From the cell containing the given text, extract its center point as [x, y] coordinate. 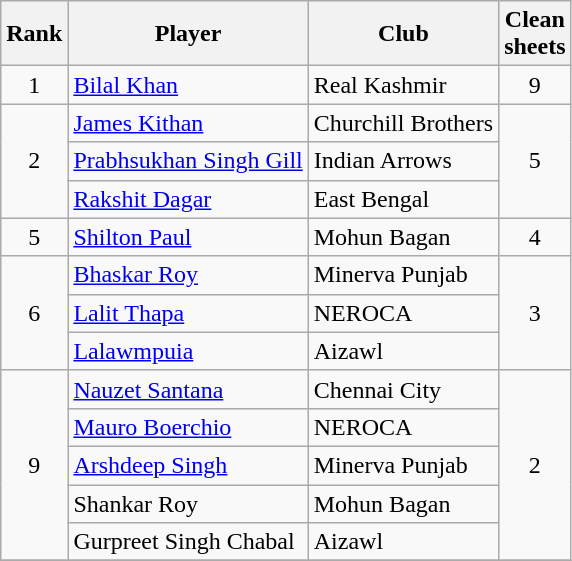
Bilal Khan [188, 85]
East Bengal [403, 199]
Indian Arrows [403, 161]
Gurpreet Singh Chabal [188, 542]
Lalawmpuia [188, 351]
Rank [34, 34]
Nauzet Santana [188, 389]
6 [34, 313]
4 [535, 237]
Shilton Paul [188, 237]
Chennai City [403, 389]
Club [403, 34]
Mauro Boerchio [188, 427]
Arshdeep Singh [188, 465]
1 [34, 85]
James Kithan [188, 123]
Lalit Thapa [188, 313]
Real Kashmir [403, 85]
Shankar Roy [188, 503]
Bhaskar Roy [188, 275]
Player [188, 34]
Prabhsukhan Singh Gill [188, 161]
Rakshit Dagar [188, 199]
Churchill Brothers [403, 123]
3 [535, 313]
Cleansheets [535, 34]
